Pinpoint the cell where the given text exists, returning its (X, Y) midpoint coordinate. 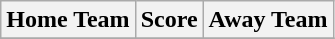
Away Team (268, 20)
Score (169, 20)
Home Team (68, 20)
